For the text-containing cell, return its midpoint in (x, y) coordinate format. 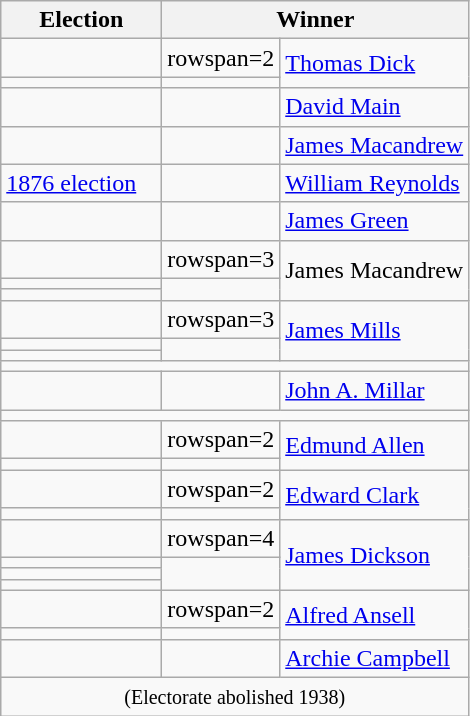
William Reynolds (374, 183)
James Green (374, 221)
Thomas Dick (374, 64)
1876 election (82, 183)
Election (82, 20)
James Mills (374, 330)
James Dickson (374, 554)
(Electorate abolished 1938) (235, 696)
Edward Clark (374, 494)
David Main (374, 107)
Winner (316, 20)
rowspan=4 (221, 538)
Edmund Allen (374, 446)
John A. Millar (374, 391)
Alfred Ansell (374, 614)
Archie Campbell (374, 658)
